Identify which cell holds the provided text, then report its (x, y) central coordinate. 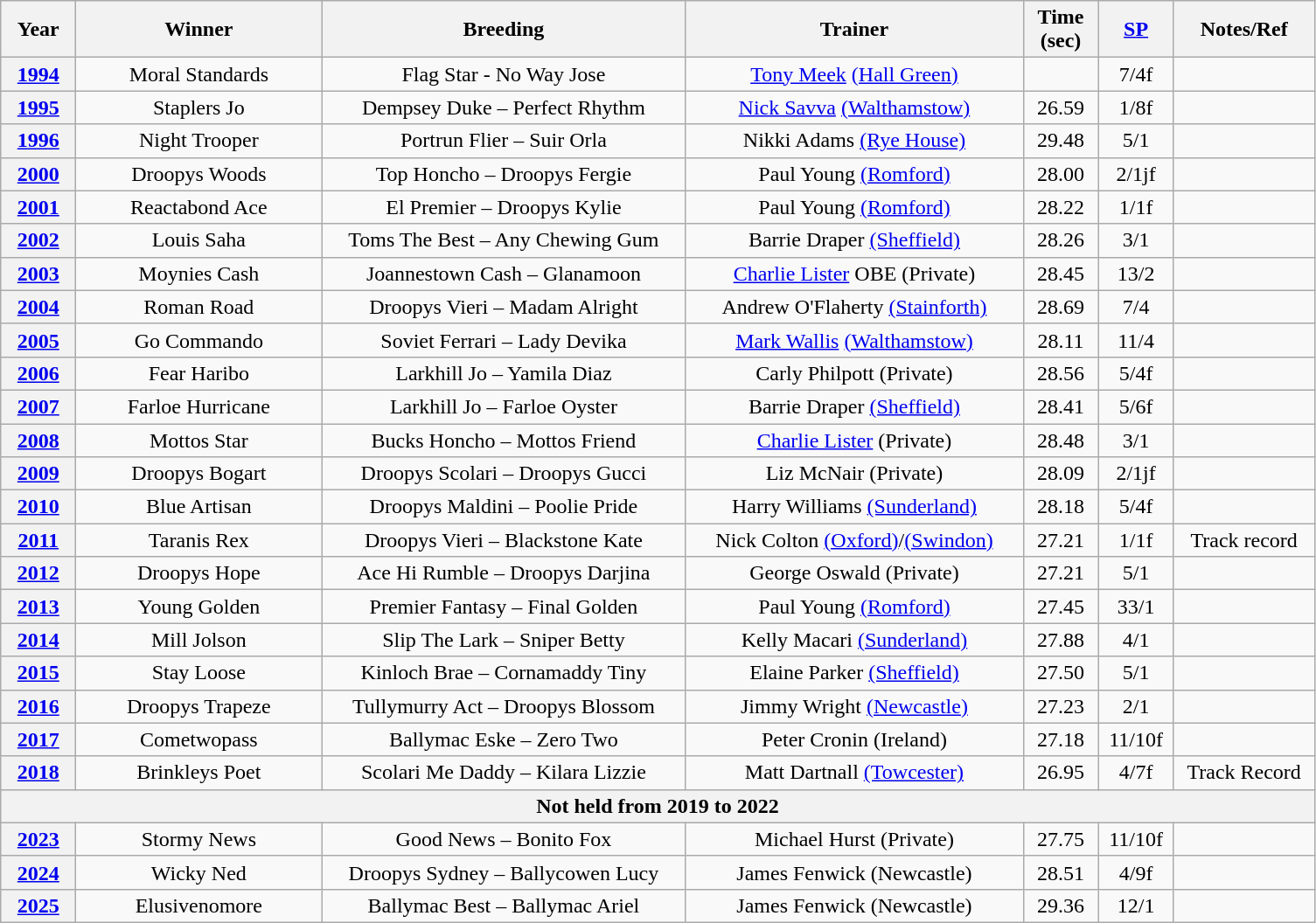
1/8f (1136, 108)
2002 (38, 240)
11/4 (1136, 340)
Andrew O'Flaherty (Stainforth) (854, 307)
27.45 (1061, 607)
Brinkleys Poet (199, 773)
Kelly Macari (Sunderland) (854, 640)
33/1 (1136, 607)
28.48 (1061, 440)
Larkhill Jo – Farloe Oyster (504, 406)
Toms The Best – Any Chewing Gum (504, 240)
Droopys Vieri – Blackstone Kate (504, 540)
2015 (38, 673)
2009 (38, 474)
2013 (38, 607)
28.11 (1061, 340)
2008 (38, 440)
1995 (38, 108)
Dempsey Duke – Perfect Rhythm (504, 108)
Louis Saha (199, 240)
27.50 (1061, 673)
2006 (38, 373)
2016 (38, 706)
Year (38, 30)
2010 (38, 507)
27.18 (1061, 739)
12/1 (1136, 906)
Slip The Lark – Sniper Betty (504, 640)
Mottos Star (199, 440)
Moynies Cash (199, 274)
Premier Fantasy – Final Golden (504, 607)
Nikki Adams (Rye House) (854, 141)
Reactabond Ace (199, 207)
2018 (38, 773)
Tony Meek (Hall Green) (854, 74)
28.00 (1061, 174)
Not held from 2019 to 2022 (658, 806)
29.48 (1061, 141)
Harry Williams (Sunderland) (854, 507)
4/7f (1136, 773)
Carly Philpott (Private) (854, 373)
Charlie Lister OBE (Private) (854, 274)
1996 (38, 141)
Top Honcho – Droopys Fergie (504, 174)
Larkhill Jo – Yamila Diaz (504, 373)
Liz McNair (Private) (854, 474)
Ace Hi Rumble – Droopys Darjina (504, 573)
Young Golden (199, 607)
2005 (38, 340)
Soviet Ferrari – Lady Devika (504, 340)
2017 (38, 739)
2023 (38, 839)
Trainer (854, 30)
28.18 (1061, 507)
Time (sec) (1061, 30)
Matt Dartnall (Towcester) (854, 773)
Charlie Lister (Private) (854, 440)
SP (1136, 30)
Wicky Ned (199, 872)
Staplers Jo (199, 108)
26.59 (1061, 108)
27.88 (1061, 640)
5/6f (1136, 406)
28.09 (1061, 474)
Notes/Ref (1243, 30)
Elusivenomore (199, 906)
George Oswald (Private) (854, 573)
2025 (38, 906)
Droopys Bogart (199, 474)
28.69 (1061, 307)
Winner (199, 30)
Mill Jolson (199, 640)
4/9f (1136, 872)
Droopys Trapeze (199, 706)
Peter Cronin (Ireland) (854, 739)
Fear Haribo (199, 373)
Breeding (504, 30)
Tullymurry Act – Droopys Blossom (504, 706)
Taranis Rex (199, 540)
El Premier – Droopys Kylie (504, 207)
Droopys Scolari – Droopys Gucci (504, 474)
2001 (38, 207)
2024 (38, 872)
27.23 (1061, 706)
Farloe Hurricane (199, 406)
Good News – Bonito Fox (504, 839)
Moral Standards (199, 74)
Michael Hurst (Private) (854, 839)
Ballymac Eske – Zero Two (504, 739)
28.45 (1061, 274)
Track Record (1243, 773)
Roman Road (199, 307)
Cometwopass (199, 739)
Ballymac Best – Ballymac Ariel (504, 906)
Joannestown Cash – Glanamoon (504, 274)
7/4 (1136, 307)
28.22 (1061, 207)
Track record (1243, 540)
2000 (38, 174)
Nick Colton (Oxford)/(Swindon) (854, 540)
2007 (38, 406)
Nick Savva (Walthamstow) (854, 108)
Droopys Vieri – Madam Alright (504, 307)
27.75 (1061, 839)
2012 (38, 573)
Droopys Sydney – Ballycowen Lucy (504, 872)
28.51 (1061, 872)
Stay Loose (199, 673)
Stormy News (199, 839)
28.26 (1061, 240)
Bucks Honcho – Mottos Friend (504, 440)
2011 (38, 540)
Kinloch Brae – Cornamaddy Tiny (504, 673)
28.41 (1061, 406)
Mark Wallis (Walthamstow) (854, 340)
Scolari Me Daddy – Kilara Lizzie (504, 773)
Droopys Maldini – Poolie Pride (504, 507)
1994 (38, 74)
Blue Artisan (199, 507)
2/1 (1136, 706)
Droopys Woods (199, 174)
29.36 (1061, 906)
Flag Star - No Way Jose (504, 74)
28.56 (1061, 373)
Night Trooper (199, 141)
7/4f (1136, 74)
2014 (38, 640)
Droopys Hope (199, 573)
Elaine Parker (Sheffield) (854, 673)
4/1 (1136, 640)
13/2 (1136, 274)
Portrun Flier – Suir Orla (504, 141)
26.95 (1061, 773)
Jimmy Wright (Newcastle) (854, 706)
2003 (38, 274)
2004 (38, 307)
Go Commando (199, 340)
